Find where the given text appears and provide that cell's center as (x, y) coordinate. 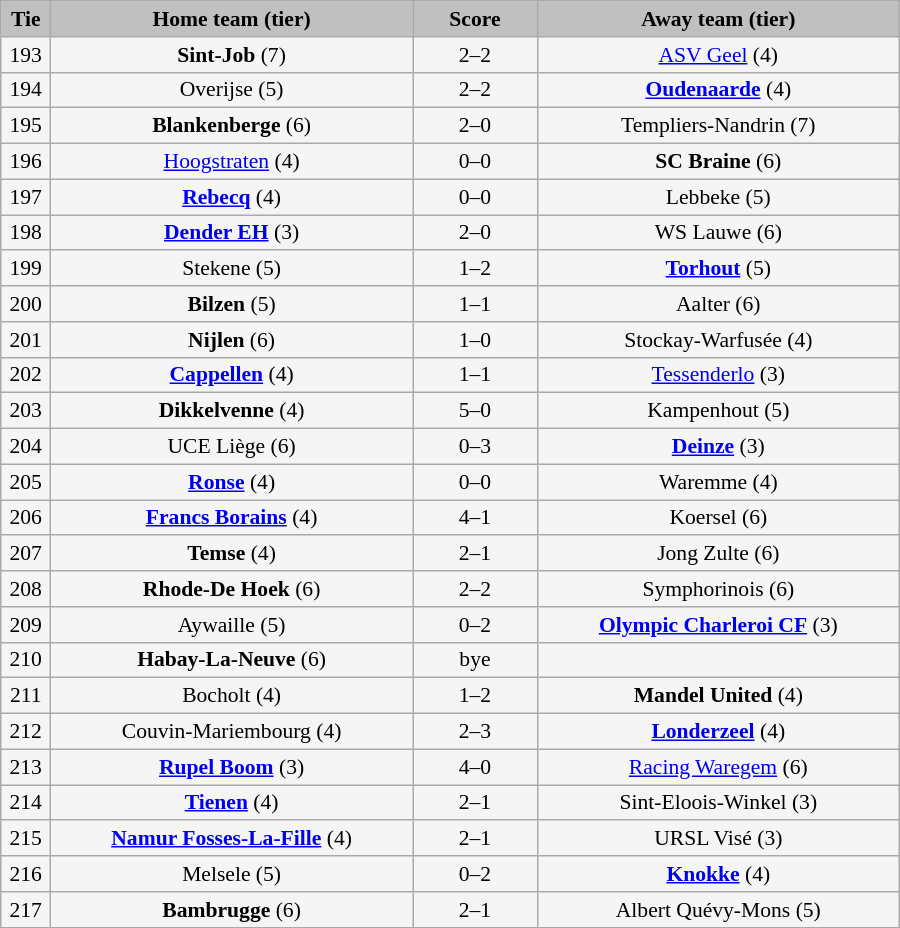
0–3 (476, 447)
Temse (4) (232, 554)
4–1 (476, 518)
209 (26, 625)
Habay-La-Neuve (6) (232, 660)
Dender EH (3) (232, 233)
ASV Geel (4) (718, 55)
Melsele (5) (232, 874)
Rupel Boom (3) (232, 767)
204 (26, 447)
Kampenhout (5) (718, 411)
195 (26, 126)
Home team (tier) (232, 19)
206 (26, 518)
UCE Liège (6) (232, 447)
217 (26, 910)
Hoogstraten (4) (232, 162)
198 (26, 233)
199 (26, 269)
203 (26, 411)
Tienen (4) (232, 803)
5–0 (476, 411)
Racing Waregem (6) (718, 767)
Jong Zulte (6) (718, 554)
215 (26, 839)
196 (26, 162)
Stockay-Warfusée (4) (718, 340)
Francs Borains (4) (232, 518)
SC Braine (6) (718, 162)
Waremme (4) (718, 482)
201 (26, 340)
Ronse (4) (232, 482)
Tessenderlo (3) (718, 375)
Score (476, 19)
Bambrugge (6) (232, 910)
Tie (26, 19)
bye (476, 660)
Sint-Job (7) (232, 55)
213 (26, 767)
Rebecq (4) (232, 197)
Away team (tier) (718, 19)
Symphorinois (6) (718, 589)
Blankenberge (6) (232, 126)
Aalter (6) (718, 304)
211 (26, 696)
200 (26, 304)
202 (26, 375)
Bocholt (4) (232, 696)
205 (26, 482)
Aywaille (5) (232, 625)
Stekene (5) (232, 269)
Torhout (5) (718, 269)
Koersel (6) (718, 518)
193 (26, 55)
210 (26, 660)
212 (26, 732)
197 (26, 197)
2–3 (476, 732)
216 (26, 874)
Knokke (4) (718, 874)
URSL Visé (3) (718, 839)
Deinze (3) (718, 447)
Templiers-Nandrin (7) (718, 126)
Oudenaarde (4) (718, 90)
Dikkelvenne (4) (232, 411)
Namur Fosses-La-Fille (4) (232, 839)
Couvin-Mariembourg (4) (232, 732)
Rhode-De Hoek (6) (232, 589)
Nijlen (6) (232, 340)
Albert Quévy-Mons (5) (718, 910)
208 (26, 589)
Cappellen (4) (232, 375)
Londerzeel (4) (718, 732)
Sint-Eloois-Winkel (3) (718, 803)
Overijse (5) (232, 90)
Lebbeke (5) (718, 197)
194 (26, 90)
Olympic Charleroi CF (3) (718, 625)
Bilzen (5) (232, 304)
4–0 (476, 767)
Mandel United (4) (718, 696)
207 (26, 554)
WS Lauwe (6) (718, 233)
214 (26, 803)
1–0 (476, 340)
